Output the [x, y] coordinate of the center of the cell containing the given text.  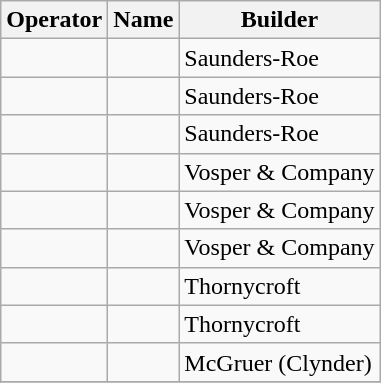
McGruer (Clynder) [280, 362]
Name [144, 20]
Operator [54, 20]
Builder [280, 20]
